Find where the given text appears and provide that cell's center as [X, Y] coordinate. 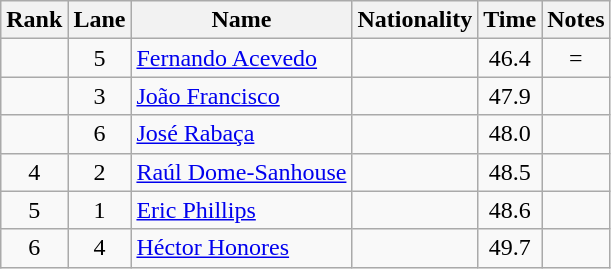
46.4 [510, 58]
1 [100, 210]
Eric Phillips [242, 210]
Nationality [415, 20]
48.0 [510, 134]
48.6 [510, 210]
Héctor Honores [242, 248]
2 [100, 172]
Raúl Dome-Sanhouse [242, 172]
Fernando Acevedo [242, 58]
Rank [34, 20]
48.5 [510, 172]
Notes [576, 20]
Time [510, 20]
47.9 [510, 96]
3 [100, 96]
Lane [100, 20]
= [576, 58]
José Rabaça [242, 134]
Name [242, 20]
João Francisco [242, 96]
49.7 [510, 248]
